Return the (x, y) coordinate for the center point of the cell that contains the specified text.  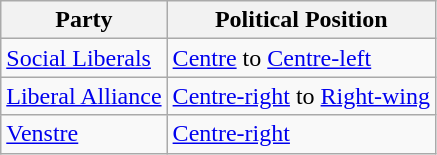
Liberal Alliance (84, 96)
Party (84, 20)
Venstre (84, 134)
Centre-right to Right-wing (301, 96)
Social Liberals (84, 58)
Centre to Centre-left (301, 58)
Political Position (301, 20)
Centre-right (301, 134)
